Detect which cell encompasses the target text, then output its (X, Y) center coordinate. 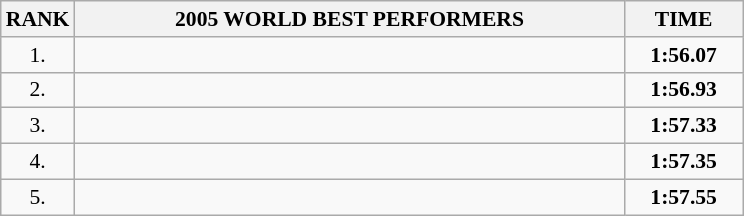
TIME (684, 19)
2005 WORLD BEST PERFORMERS (349, 19)
4. (38, 162)
1:57.33 (684, 126)
1:57.35 (684, 162)
RANK (38, 19)
1. (38, 55)
2. (38, 90)
3. (38, 126)
1:56.93 (684, 90)
1:57.55 (684, 197)
1:56.07 (684, 55)
5. (38, 197)
